Provide the [x, y] coordinate of the cell's center where the given text is located.  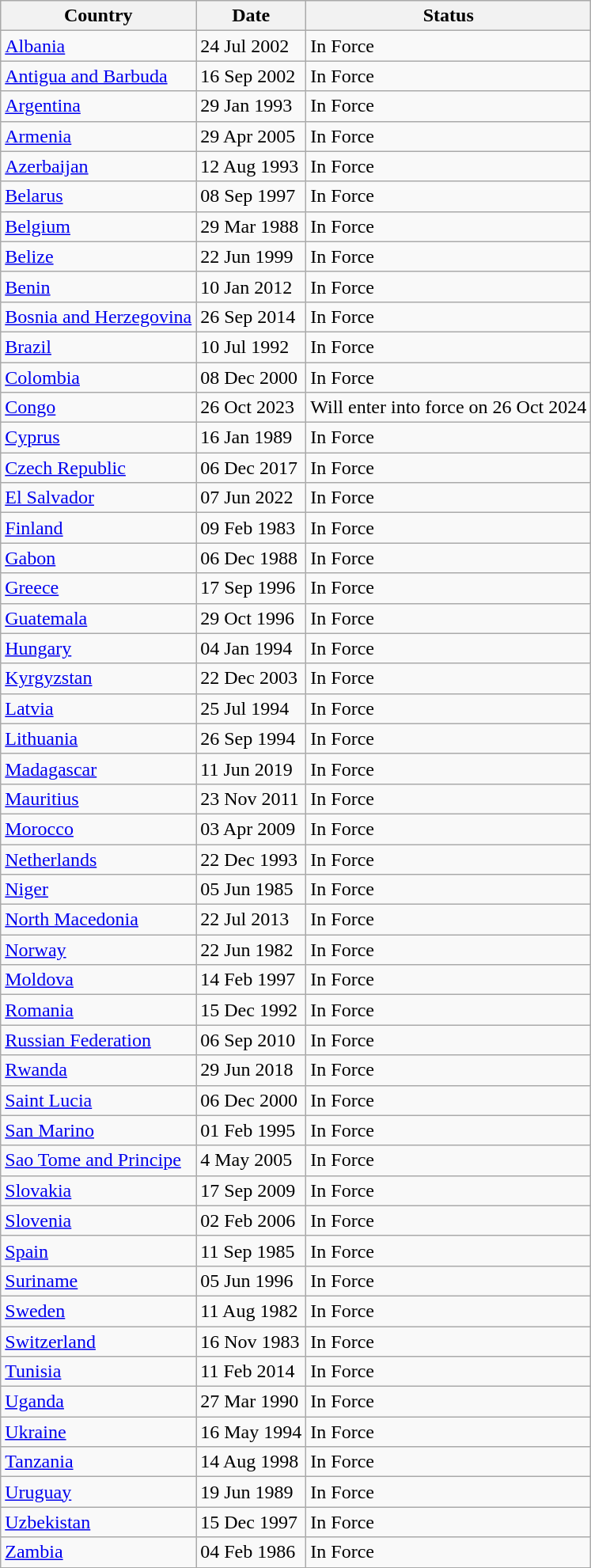
16 Sep 2002 [252, 76]
Suriname [98, 1281]
Bosnia and Herzegovina [98, 317]
Slovakia [98, 1190]
05 Jun 1985 [252, 890]
17 Sep 2009 [252, 1190]
06 Sep 2010 [252, 1040]
03 Apr 2009 [252, 829]
Greece [98, 588]
29 Apr 2005 [252, 136]
Uzbekistan [98, 1522]
Benin [98, 287]
25 Jul 1994 [252, 708]
06 Dec 1988 [252, 558]
Congo [98, 408]
Zambia [98, 1552]
15 Dec 1997 [252, 1522]
Saint Lucia [98, 1100]
16 Nov 1983 [252, 1342]
4 May 2005 [252, 1160]
19 Jun 1989 [252, 1492]
Tanzania [98, 1462]
Country [98, 16]
11 Sep 1985 [252, 1251]
16 May 1994 [252, 1432]
12 Aug 1993 [252, 166]
Moldova [98, 980]
Belgium [98, 226]
El Salvador [98, 498]
08 Dec 2000 [252, 378]
Antigua and Barbuda [98, 76]
Lithuania [98, 738]
22 Jun 1982 [252, 950]
10 Jan 2012 [252, 287]
Uganda [98, 1402]
Czech Republic [98, 468]
Mauritius [98, 799]
29 Jan 1993 [252, 106]
22 Dec 2003 [252, 678]
Madagascar [98, 769]
Status [449, 16]
17 Sep 1996 [252, 588]
Slovenia [98, 1221]
23 Nov 2011 [252, 799]
Colombia [98, 378]
06 Dec 2000 [252, 1100]
04 Jan 1994 [252, 648]
Russian Federation [98, 1040]
26 Oct 2023 [252, 408]
26 Sep 2014 [252, 317]
29 Oct 1996 [252, 618]
Ukraine [98, 1432]
Switzerland [98, 1342]
07 Jun 2022 [252, 498]
Sweden [98, 1311]
Belize [98, 256]
02 Feb 2006 [252, 1221]
Tunisia [98, 1372]
09 Feb 1983 [252, 528]
01 Feb 1995 [252, 1130]
Will enter into force on 26 Oct 2024 [449, 408]
San Marino [98, 1130]
Guatemala [98, 618]
Gabon [98, 558]
06 Dec 2017 [252, 468]
Albania [98, 46]
Morocco [98, 829]
11 Feb 2014 [252, 1372]
Romania [98, 1010]
Sao Tome and Principe [98, 1160]
Rwanda [98, 1070]
Armenia [98, 136]
Belarus [98, 196]
29 Mar 1988 [252, 226]
22 Dec 1993 [252, 859]
14 Feb 1997 [252, 980]
Hungary [98, 648]
North Macedonia [98, 920]
Niger [98, 890]
14 Aug 1998 [252, 1462]
Spain [98, 1251]
Norway [98, 950]
Kyrgyzstan [98, 678]
Argentina [98, 106]
Latvia [98, 708]
11 Jun 2019 [252, 769]
27 Mar 1990 [252, 1402]
15 Dec 1992 [252, 1010]
08 Sep 1997 [252, 196]
22 Jul 2013 [252, 920]
Netherlands [98, 859]
22 Jun 1999 [252, 256]
Uruguay [98, 1492]
11 Aug 1982 [252, 1311]
16 Jan 1989 [252, 438]
Brazil [98, 347]
10 Jul 1992 [252, 347]
Azerbaijan [98, 166]
04 Feb 1986 [252, 1552]
26 Sep 1994 [252, 738]
Date [252, 16]
29 Jun 2018 [252, 1070]
24 Jul 2002 [252, 46]
Finland [98, 528]
05 Jun 1996 [252, 1281]
Cyprus [98, 438]
